Identify which cell holds the provided text, then report its [x, y] central coordinate. 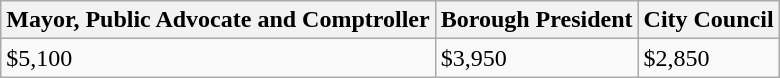
Borough President [536, 20]
$3,950 [536, 58]
City Council [708, 20]
Mayor, Public Advocate and Comptroller [218, 20]
$5,100 [218, 58]
$2,850 [708, 58]
